Search for the cell housing the specified text and yield its (x, y) center coordinate. 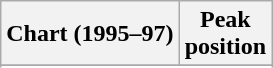
Chart (1995–97) (90, 34)
Peakposition (225, 34)
